Return the [x, y] coordinate for the center point of the cell that contains the specified text.  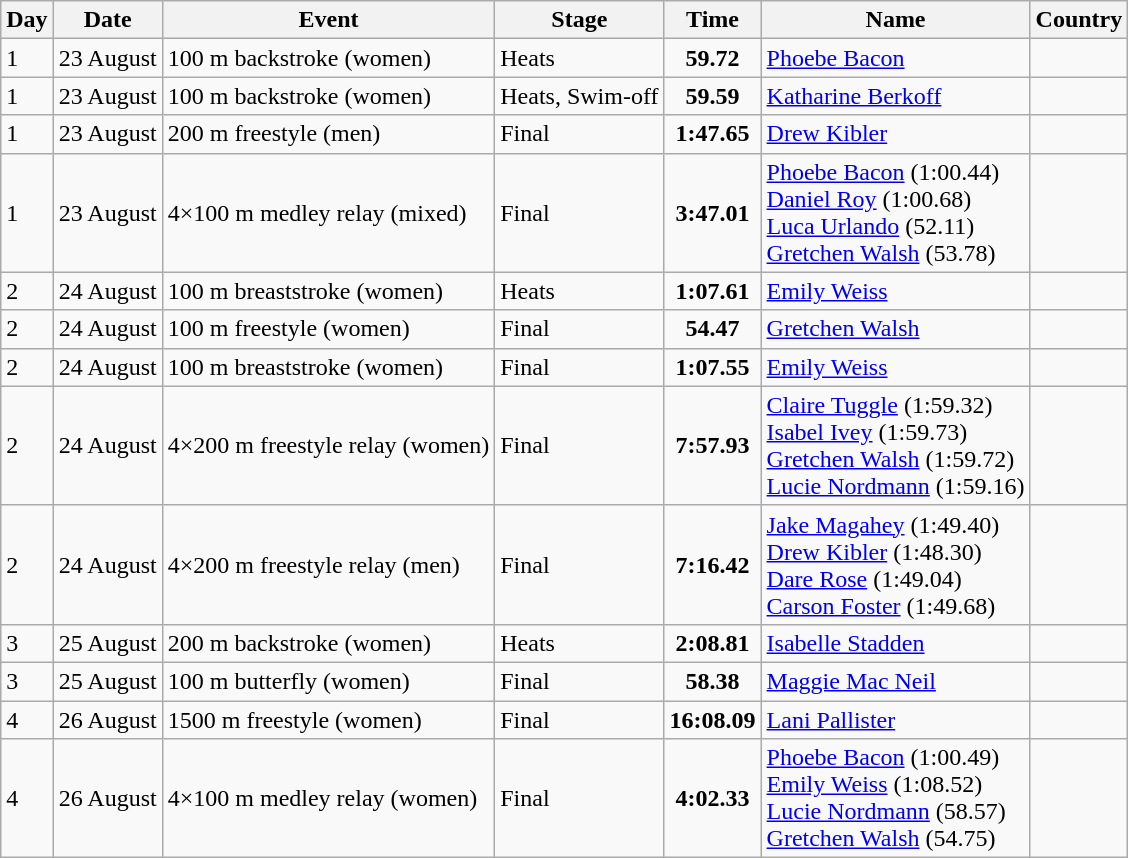
3:47.01 [712, 212]
4×200 m freestyle relay (women) [328, 446]
1:07.61 [712, 291]
58.38 [712, 681]
Maggie Mac Neil [896, 681]
Lani Pallister [896, 719]
Date [108, 20]
4×200 m freestyle relay (men) [328, 564]
2:08.81 [712, 643]
Phoebe Bacon (1:00.49)Emily Weiss (1:08.52)Lucie Nordmann (58.57)Gretchen Walsh (54.75) [896, 798]
4×100 m medley relay (women) [328, 798]
16:08.09 [712, 719]
Heats, Swim-off [580, 96]
59.72 [712, 58]
Name [896, 20]
Katharine Berkoff [896, 96]
100 m freestyle (women) [328, 329]
Jake Magahey (1:49.40)Drew Kibler (1:48.30)Dare Rose (1:49.04)Carson Foster (1:49.68) [896, 564]
Time [712, 20]
200 m freestyle (men) [328, 134]
4:02.33 [712, 798]
1:07.55 [712, 367]
1500 m freestyle (women) [328, 719]
54.47 [712, 329]
4×100 m medley relay (mixed) [328, 212]
Gretchen Walsh [896, 329]
Stage [580, 20]
200 m backstroke (women) [328, 643]
Day [27, 20]
Isabelle Stadden [896, 643]
7:16.42 [712, 564]
Country [1079, 20]
1:47.65 [712, 134]
Drew Kibler [896, 134]
Claire Tuggle (1:59.32)Isabel Ivey (1:59.73)Gretchen Walsh (1:59.72)Lucie Nordmann (1:59.16) [896, 446]
7:57.93 [712, 446]
Event [328, 20]
Phoebe Bacon [896, 58]
59.59 [712, 96]
Phoebe Bacon (1:00.44)Daniel Roy (1:00.68)Luca Urlando (52.11)Gretchen Walsh (53.78) [896, 212]
100 m butterfly (women) [328, 681]
